For the text-containing cell, return its midpoint in (x, y) coordinate format. 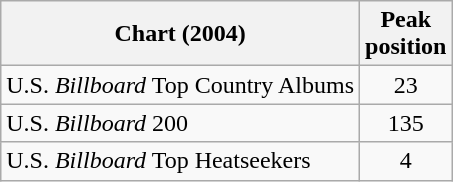
U.S. Billboard Top Heatseekers (180, 161)
U.S. Billboard 200 (180, 123)
23 (406, 85)
Chart (2004) (180, 34)
4 (406, 161)
U.S. Billboard Top Country Albums (180, 85)
135 (406, 123)
Peakposition (406, 34)
